Output the (x, y) coordinate of the center of the cell containing the given text.  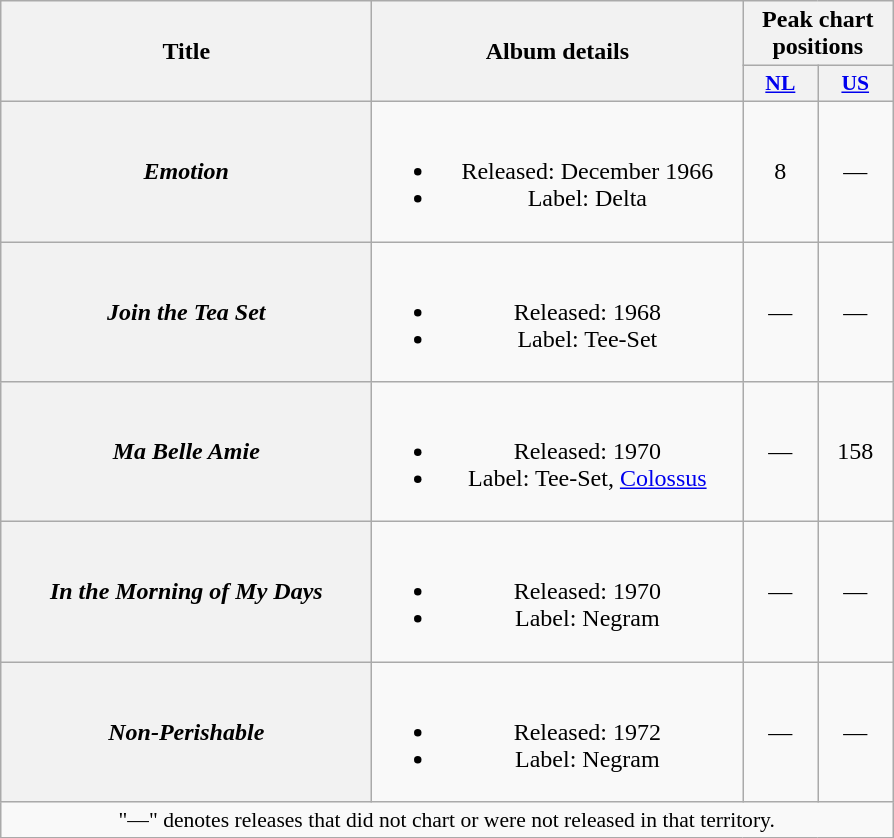
8 (780, 171)
Released: December 1966Label: Delta (558, 171)
NL (780, 84)
158 (856, 452)
Released: 1970Label: Negram (558, 592)
Emotion (186, 171)
"—" denotes releases that did not chart or were not released in that territory. (447, 820)
US (856, 84)
Ma Belle Amie (186, 452)
Title (186, 52)
Released: 1968Label: Tee-Set (558, 312)
Join the Tea Set (186, 312)
Released: 1972Label: Negram (558, 732)
Released: 1970Label: Tee-Set, Colossus (558, 452)
Non-Perishable (186, 732)
Album details (558, 52)
Peak chart positions (818, 34)
In the Morning of My Days (186, 592)
